Return the [X, Y] coordinate for the center point of the cell that contains the specified text.  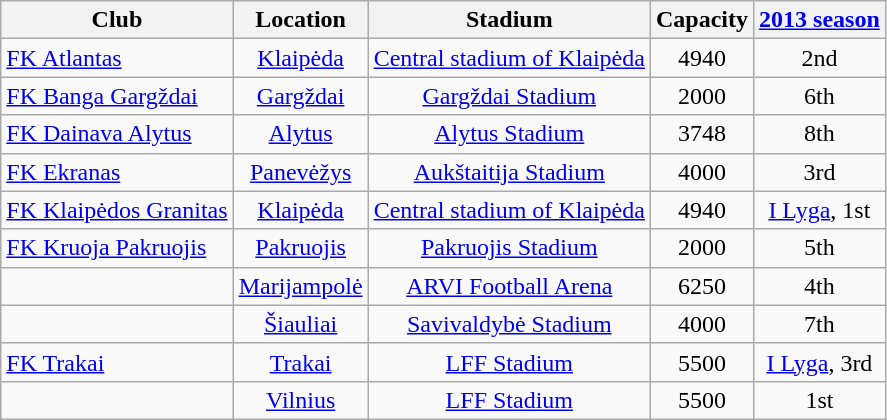
4th [820, 286]
6th [820, 96]
FK Trakai [117, 362]
Panevėžys [300, 172]
FK Ekranas [117, 172]
1st [820, 400]
Gargždai [300, 96]
2nd [820, 58]
Location [300, 20]
3748 [702, 134]
8th [820, 134]
Alytus [300, 134]
6250 [702, 286]
FK Atlantas [117, 58]
FK Klaipėdos Granitas [117, 210]
FK Banga Gargždai [117, 96]
Trakai [300, 362]
FK Dainava Alytus [117, 134]
Aukštaitija Stadium [509, 172]
Marijampolė [300, 286]
7th [820, 324]
Pakruojis [300, 248]
2013 season [820, 20]
5th [820, 248]
Gargždai Stadium [509, 96]
Alytus Stadium [509, 134]
ARVI Football Arena [509, 286]
FK Kruoja Pakruojis [117, 248]
Vilnius [300, 400]
Šiauliai [300, 324]
Pakruojis Stadium [509, 248]
Stadium [509, 20]
I Lyga, 3rd [820, 362]
3rd [820, 172]
I Lyga, 1st [820, 210]
Capacity [702, 20]
Club [117, 20]
Savivaldybė Stadium [509, 324]
